Search for the cell housing the specified text and yield its (x, y) center coordinate. 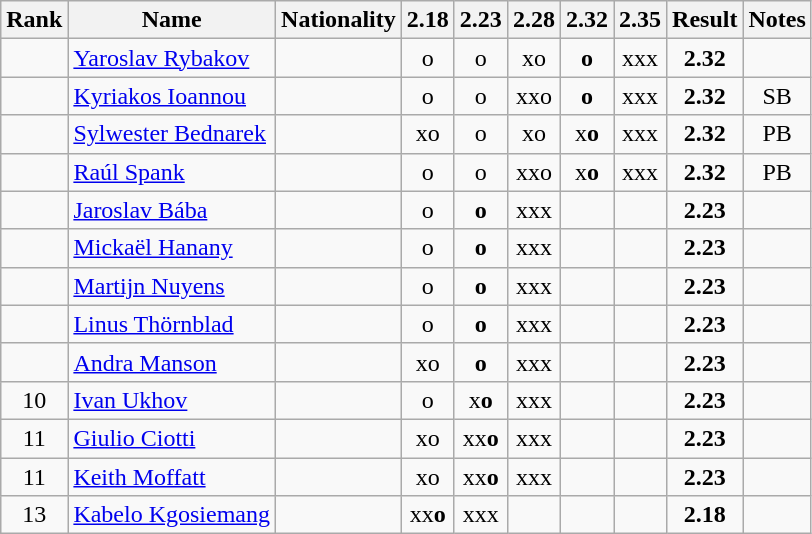
Giulio Ciotti (172, 438)
Notes (777, 20)
Kyriakos Ioannou (172, 96)
Result (705, 20)
Rank (34, 20)
2.28 (534, 20)
Raúl Spank (172, 172)
Andra Manson (172, 362)
Mickaël Hanany (172, 248)
Martijn Nuyens (172, 286)
Ivan Ukhov (172, 400)
10 (34, 400)
Yaroslav Rybakov (172, 58)
Linus Thörnblad (172, 324)
13 (34, 515)
Name (172, 20)
Nationality (339, 20)
Jaroslav Bába (172, 210)
2.35 (640, 20)
Kabelo Kgosiemang (172, 515)
Sylwester Bednarek (172, 134)
SB (777, 96)
Keith Moffatt (172, 477)
